For the text-containing cell, return its midpoint in (X, Y) coordinate format. 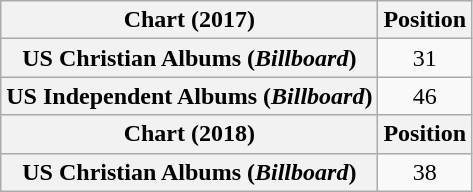
Chart (2017) (190, 20)
38 (425, 172)
US Independent Albums (Billboard) (190, 96)
Chart (2018) (190, 134)
31 (425, 58)
46 (425, 96)
